Identify which cell holds the provided text, then report its (X, Y) central coordinate. 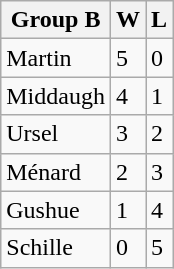
Martin (56, 58)
Middaugh (56, 96)
Group B (56, 20)
Gushue (56, 210)
L (160, 20)
Schille (56, 248)
Ménard (56, 172)
W (128, 20)
Ursel (56, 134)
